Pinpoint the cell where the given text exists, returning its (x, y) midpoint coordinate. 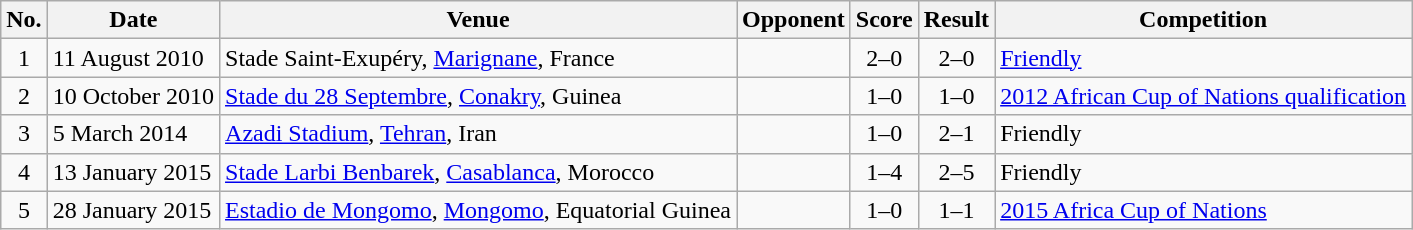
1–4 (884, 172)
Stade du 28 Septembre, Conakry, Guinea (478, 96)
2 (24, 96)
2015 Africa Cup of Nations (1204, 210)
Date (133, 20)
2012 African Cup of Nations qualification (1204, 96)
5 (24, 210)
1–1 (956, 210)
3 (24, 134)
Stade Larbi Benbarek, Casablanca, Morocco (478, 172)
Score (884, 20)
2–5 (956, 172)
Result (956, 20)
5 March 2014 (133, 134)
10 October 2010 (133, 96)
28 January 2015 (133, 210)
1 (24, 58)
13 January 2015 (133, 172)
Azadi Stadium, Tehran, Iran (478, 134)
4 (24, 172)
11 August 2010 (133, 58)
Stade Saint-Exupéry, Marignane, France (478, 58)
Estadio de Mongomo, Mongomo, Equatorial Guinea (478, 210)
No. (24, 20)
Opponent (793, 20)
Venue (478, 20)
2–1 (956, 134)
Competition (1204, 20)
